Search for the cell housing the specified text and yield its (x, y) center coordinate. 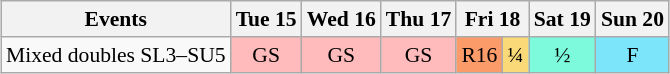
Events (116, 19)
Fri 18 (492, 19)
½ (562, 54)
¼ (515, 54)
Sat 19 (562, 19)
Thu 17 (419, 19)
Wed 16 (342, 19)
Tue 15 (266, 19)
R16 (479, 54)
F (632, 54)
Sun 20 (632, 19)
Mixed doubles SL3–SU5 (116, 54)
